Pinpoint the cell where the given text exists, returning its [x, y] midpoint coordinate. 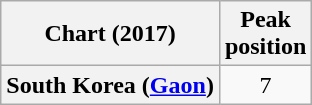
South Korea (Gaon) [110, 85]
Chart (2017) [110, 34]
7 [265, 85]
Peakposition [265, 34]
